Identify which cell holds the provided text, then report its [X, Y] central coordinate. 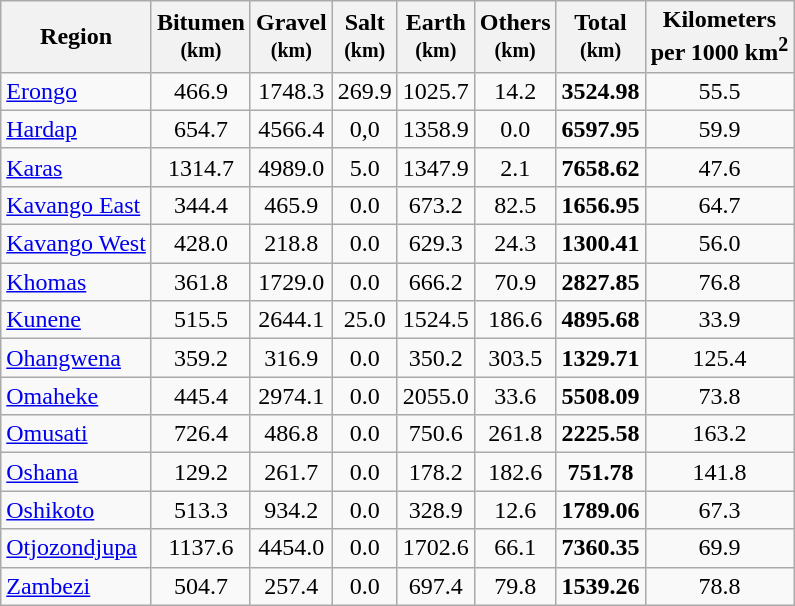
269.9 [364, 91]
Khomas [76, 282]
33.9 [720, 320]
69.9 [720, 548]
Oshikoto [76, 510]
1789.06 [600, 510]
261.7 [291, 472]
Erongo [76, 91]
24.3 [515, 244]
361.8 [200, 282]
666.2 [436, 282]
513.3 [200, 510]
350.2 [436, 358]
466.9 [200, 91]
316.9 [291, 358]
934.2 [291, 510]
79.8 [515, 586]
59.9 [720, 129]
6597.95 [600, 129]
82.5 [515, 205]
178.2 [436, 472]
Salt(km) [364, 37]
2225.58 [600, 434]
4566.4 [291, 129]
Oshana [76, 472]
344.4 [200, 205]
66.1 [515, 548]
2827.85 [600, 282]
1539.26 [600, 586]
1137.6 [200, 548]
1748.3 [291, 91]
55.5 [720, 91]
428.0 [200, 244]
504.7 [200, 586]
5.0 [364, 167]
125.4 [720, 358]
Kavango West [76, 244]
Kavango East [76, 205]
14.2 [515, 91]
1329.71 [600, 358]
673.2 [436, 205]
33.6 [515, 396]
328.9 [436, 510]
1314.7 [200, 167]
Karas [76, 167]
303.5 [515, 358]
1025.7 [436, 91]
1729.0 [291, 282]
163.2 [720, 434]
486.8 [291, 434]
73.8 [720, 396]
Region [76, 37]
Gravel(km) [291, 37]
Total(km) [600, 37]
5508.09 [600, 396]
1347.9 [436, 167]
1300.41 [600, 244]
25.0 [364, 320]
Earth(km) [436, 37]
47.6 [720, 167]
182.6 [515, 472]
78.8 [720, 586]
4454.0 [291, 548]
56.0 [720, 244]
515.5 [200, 320]
76.8 [720, 282]
64.7 [720, 205]
67.3 [720, 510]
697.4 [436, 586]
3524.98 [600, 91]
445.4 [200, 396]
2974.1 [291, 396]
Ohangwena [76, 358]
141.8 [720, 472]
359.2 [200, 358]
629.3 [436, 244]
129.2 [200, 472]
726.4 [200, 434]
2.1 [515, 167]
751.78 [600, 472]
7658.62 [600, 167]
0,0 [364, 129]
Bitumen(km) [200, 37]
Hardap [76, 129]
Otjozondjupa [76, 548]
1702.6 [436, 548]
654.7 [200, 129]
218.8 [291, 244]
70.9 [515, 282]
Others(km) [515, 37]
186.6 [515, 320]
2644.1 [291, 320]
1524.5 [436, 320]
2055.0 [436, 396]
465.9 [291, 205]
1358.9 [436, 129]
12.6 [515, 510]
257.4 [291, 586]
261.8 [515, 434]
Zambezi [76, 586]
1656.95 [600, 205]
7360.35 [600, 548]
Omaheke [76, 396]
Kilometersper 1000 km2 [720, 37]
Omusati [76, 434]
750.6 [436, 434]
4989.0 [291, 167]
Kunene [76, 320]
4895.68 [600, 320]
